Scan for the cell matching the given text and deliver its [x, y] coordinate at center. 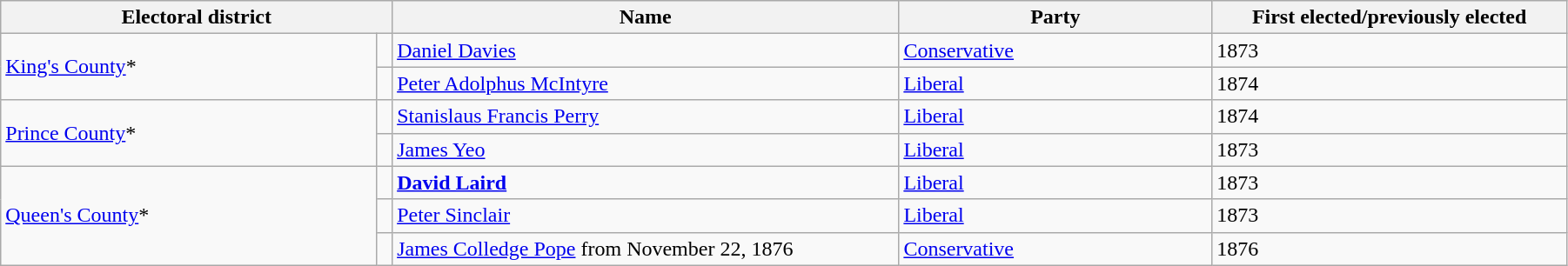
Queen's County* [189, 216]
James Colledge Pope from November 22, 1876 [646, 249]
Daniel Davies [646, 50]
Stanislaus Francis Perry [646, 116]
Prince County* [189, 133]
Electoral district [197, 17]
1876 [1390, 249]
Peter Adolphus McIntyre [646, 83]
Peter Sinclair [646, 216]
Party [1055, 17]
King's County* [189, 67]
David Laird [646, 183]
First elected/previously elected [1390, 17]
James Yeo [646, 150]
Name [646, 17]
